Search for the cell housing the specified text and yield its [X, Y] center coordinate. 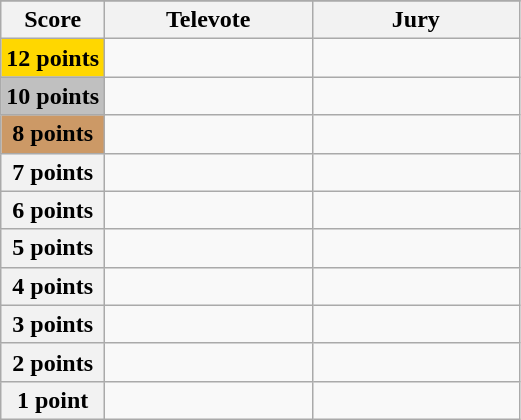
12 points [53, 58]
Televote [209, 20]
8 points [53, 134]
10 points [53, 96]
5 points [53, 248]
6 points [53, 210]
1 point [53, 400]
7 points [53, 172]
Score [53, 20]
Jury [416, 20]
4 points [53, 286]
2 points [53, 362]
3 points [53, 324]
